For the text-containing cell, return its midpoint in [x, y] coordinate format. 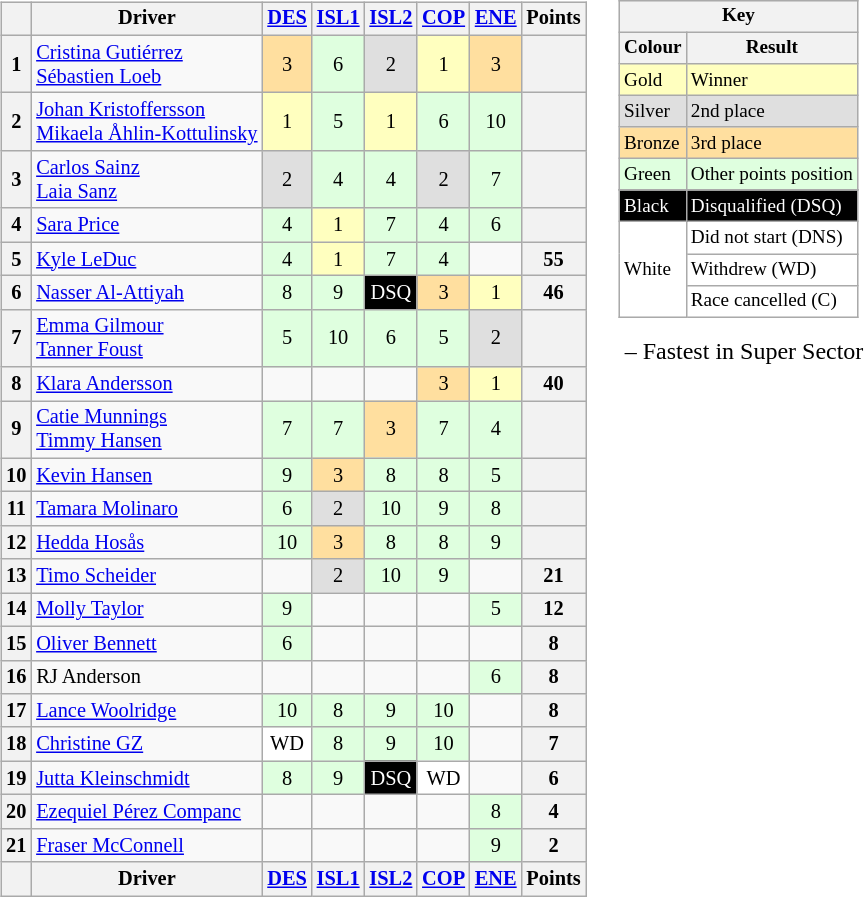
14 [16, 610]
RJ Anderson [146, 677]
Hedda Hosås [146, 543]
Result [772, 48]
Disqualified (DSQ) [772, 206]
15 [16, 643]
Winner [772, 80]
Lance Woolridge [146, 711]
55 [554, 259]
Other points position [772, 175]
Bronze [652, 143]
Sara Price [146, 225]
Molly Taylor [146, 610]
Key [738, 16]
Green [652, 175]
Ezequiel Pérez Companc [146, 812]
White [652, 270]
Kyle LeDuc [146, 259]
Oliver Bennett [146, 643]
3rd place [772, 143]
13 [16, 576]
Timo Scheider [146, 576]
Klara Andersson [146, 384]
Withdrew (WD) [772, 270]
18 [16, 744]
Colour [652, 48]
Did not start (DNS) [772, 238]
Christine GZ [146, 744]
Silver [652, 111]
Nasser Al-Attiyah [146, 293]
19 [16, 778]
Carlos Sainz Laia Sanz [146, 180]
40 [554, 384]
Cristina Gutiérrez Sébastien Loeb [146, 64]
Gold [652, 80]
Black [652, 206]
Emma Gilmour Tanner Foust [146, 338]
17 [16, 711]
Catie Munnings Timmy Hansen [146, 430]
Kevin Hansen [146, 475]
11 [16, 509]
Tamara Molinaro [146, 509]
Fraser McConnell [146, 845]
Jutta Kleinschmidt [146, 778]
20 [16, 812]
Johan Kristoffersson Mikaela Åhlin-Kottulinsky [146, 122]
16 [16, 677]
46 [554, 293]
Race cancelled (C) [772, 301]
2nd place [772, 111]
